Locate the cell with the specified text and output its (x, y) center coordinate. 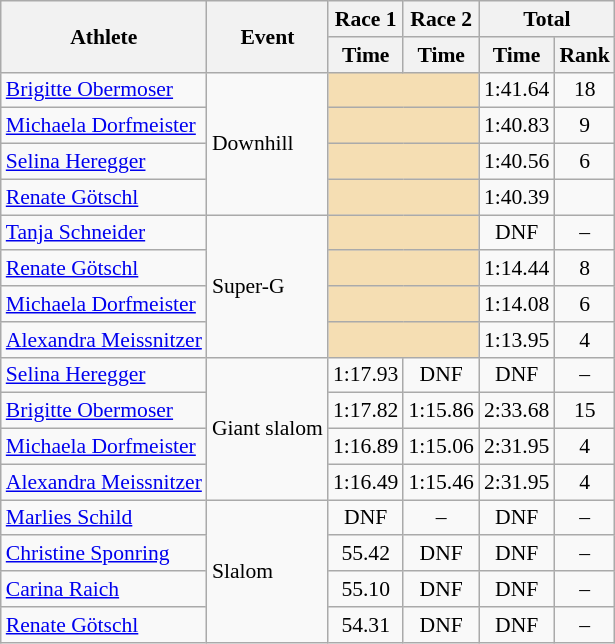
1:16.89 (366, 447)
18 (584, 90)
Event (268, 36)
Carina Raich (104, 589)
1:13.95 (516, 340)
Downhill (268, 143)
1:16.49 (366, 482)
Tanja Schneider (104, 233)
1:15.86 (440, 411)
1:14.08 (516, 304)
15 (584, 411)
Super-G (268, 286)
1:40.56 (516, 162)
1:17.93 (366, 375)
55.10 (366, 589)
1:15.06 (440, 447)
Race 1 (366, 19)
1:17.82 (366, 411)
Marlies Schild (104, 518)
2:33.68 (516, 411)
1:15.46 (440, 482)
54.31 (366, 625)
Giant slalom (268, 428)
Total (547, 19)
1:14.44 (516, 269)
1:41.64 (516, 90)
1:40.83 (516, 126)
Rank (584, 55)
9 (584, 126)
55.42 (366, 554)
Slalom (268, 571)
Race 2 (440, 19)
1:40.39 (516, 197)
Athlete (104, 36)
Christine Sponring (104, 554)
8 (584, 269)
